Search for the cell housing the specified text and yield its (X, Y) center coordinate. 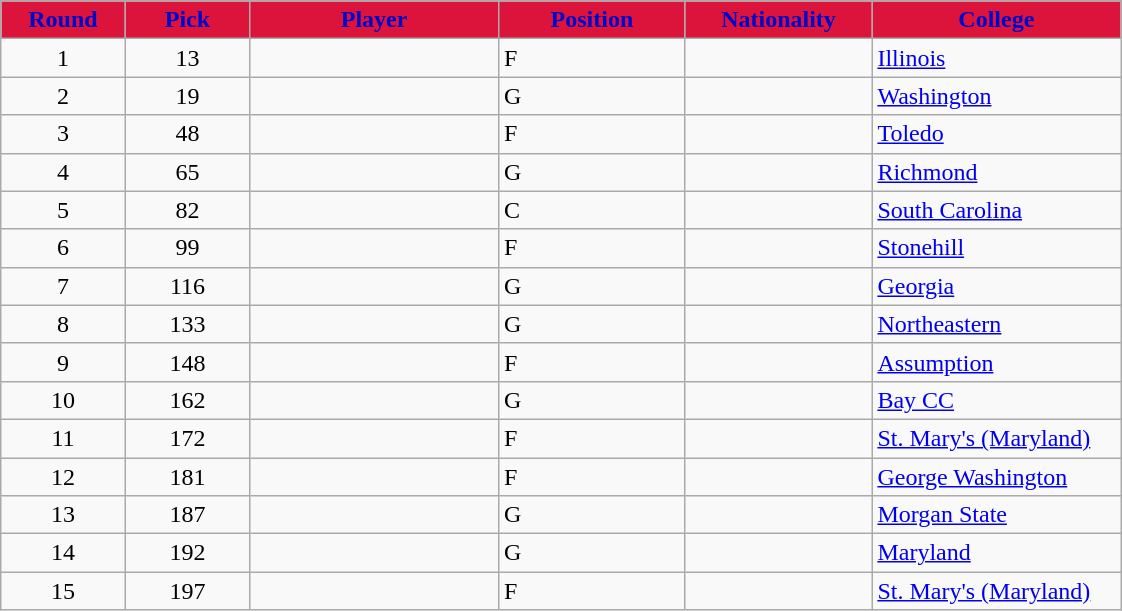
82 (187, 210)
116 (187, 286)
5 (63, 210)
162 (187, 400)
181 (187, 477)
12 (63, 477)
7 (63, 286)
Richmond (996, 172)
187 (187, 515)
48 (187, 134)
Illinois (996, 58)
3 (63, 134)
Position (592, 20)
Georgia (996, 286)
197 (187, 591)
11 (63, 438)
South Carolina (996, 210)
Northeastern (996, 324)
Bay CC (996, 400)
6 (63, 248)
College (996, 20)
Nationality (778, 20)
4 (63, 172)
172 (187, 438)
Morgan State (996, 515)
15 (63, 591)
Round (63, 20)
65 (187, 172)
George Washington (996, 477)
Pick (187, 20)
Player (374, 20)
14 (63, 553)
Assumption (996, 362)
192 (187, 553)
1 (63, 58)
Maryland (996, 553)
Washington (996, 96)
9 (63, 362)
99 (187, 248)
2 (63, 96)
C (592, 210)
8 (63, 324)
19 (187, 96)
Toledo (996, 134)
Stonehill (996, 248)
148 (187, 362)
133 (187, 324)
10 (63, 400)
